Find where the given text appears and provide that cell's center as [X, Y] coordinate. 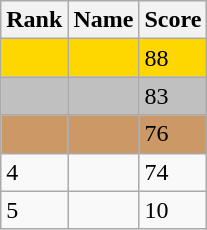
83 [173, 96]
Score [173, 20]
5 [34, 210]
76 [173, 134]
Name [104, 20]
88 [173, 58]
10 [173, 210]
4 [34, 172]
74 [173, 172]
Rank [34, 20]
